Detect which cell encompasses the target text, then output its (x, y) center coordinate. 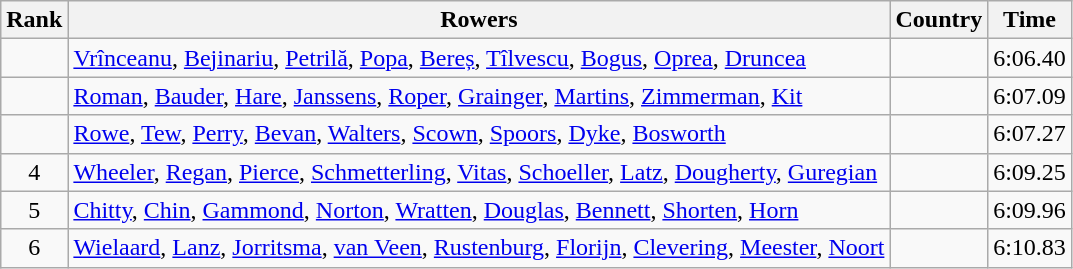
Rowe, Tew, Perry, Bevan, Walters, Scown, Spoors, Dyke, Bosworth (479, 134)
Chitty, Chin, Gammond, Norton, Wratten, Douglas, Bennett, Shorten, Horn (479, 210)
6:07.09 (1030, 96)
6:09.96 (1030, 210)
Rowers (479, 20)
6:10.83 (1030, 248)
6:06.40 (1030, 58)
Time (1030, 20)
Vrînceanu, Bejinariu, Petrilă, Popa, Bereș, Tîlvescu, Bogus, Oprea, Druncea (479, 58)
5 (34, 210)
Roman, Bauder, Hare, Janssens, Roper, Grainger, Martins, Zimmerman, Kit (479, 96)
Wielaard, Lanz, Jorritsma, van Veen, Rustenburg, Florijn, Clevering, Meester, Noort (479, 248)
6:07.27 (1030, 134)
Country (939, 20)
4 (34, 172)
Wheeler, Regan, Pierce, Schmetterling, Vitas, Schoeller, Latz, Dougherty, Guregian (479, 172)
6:09.25 (1030, 172)
Rank (34, 20)
6 (34, 248)
